For the text-containing cell, return its midpoint in [x, y] coordinate format. 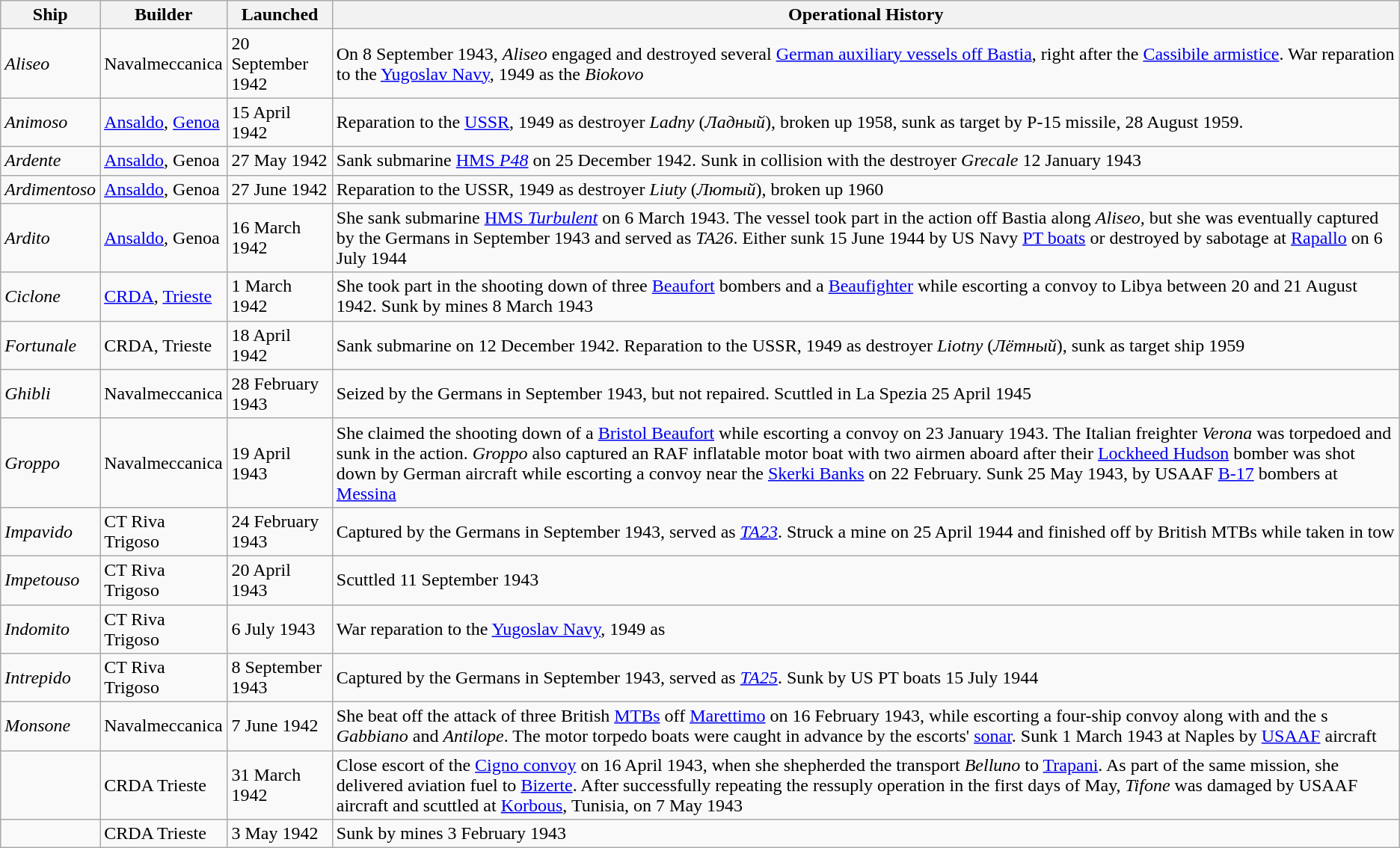
Sunk by mines 3 February 1943 [866, 834]
28 February 1943 [280, 393]
Ghibli [51, 393]
Monsone [51, 727]
Reparation to the USSR, 1949 as destroyer Liuty (Лютый), broken up 1960 [866, 189]
15 April 1942 [280, 123]
Launched [280, 15]
Builder [164, 15]
3 May 1942 [280, 834]
7 June 1942 [280, 727]
Ciclone [51, 296]
20 September 1942 [280, 64]
Aliseo [51, 64]
18 April 1942 [280, 345]
16 March 1942 [280, 238]
Animoso [51, 123]
31 March 1942 [280, 785]
19 April 1943 [280, 462]
1 March 1942 [280, 296]
8 September 1943 [280, 678]
27 June 1942 [280, 189]
Sank submarine on 12 December 1942. Reparation to the USSR, 1949 as destroyer Liotny (Лётный), sunk as target ship 1959 [866, 345]
Captured by the Germans in September 1943, served as TA23. Struck a mine on 25 April 1944 and finished off by British MTBs while taken in tow [866, 531]
Impetouso [51, 580]
Operational History [866, 15]
Reparation to the USSR, 1949 as destroyer Ladny (Ладный), broken up 1958, sunk as target by P-15 missile, 28 August 1959. [866, 123]
Indomito [51, 628]
6 July 1943 [280, 628]
24 February 1943 [280, 531]
27 May 1942 [280, 161]
Seized by the Germans in September 1943, but not repaired. Scuttled in La Spezia 25 April 1945 [866, 393]
Ship [51, 15]
Sank submarine HMS P48 on 25 December 1942. Sunk in collision with the destroyer Grecale 12 January 1943 [866, 161]
Ardito [51, 238]
Impavido [51, 531]
Ardimentoso [51, 189]
Captured by the Germans in September 1943, served as TA25. Sunk by US PT boats 15 July 1944 [866, 678]
War reparation to the Yugoslav Navy, 1949 as [866, 628]
20 April 1943 [280, 580]
Intrepido [51, 678]
Groppo [51, 462]
Ardente [51, 161]
Fortunale [51, 345]
Scuttled 11 September 1943 [866, 580]
